Locate the cell with the specified text and output its (X, Y) center coordinate. 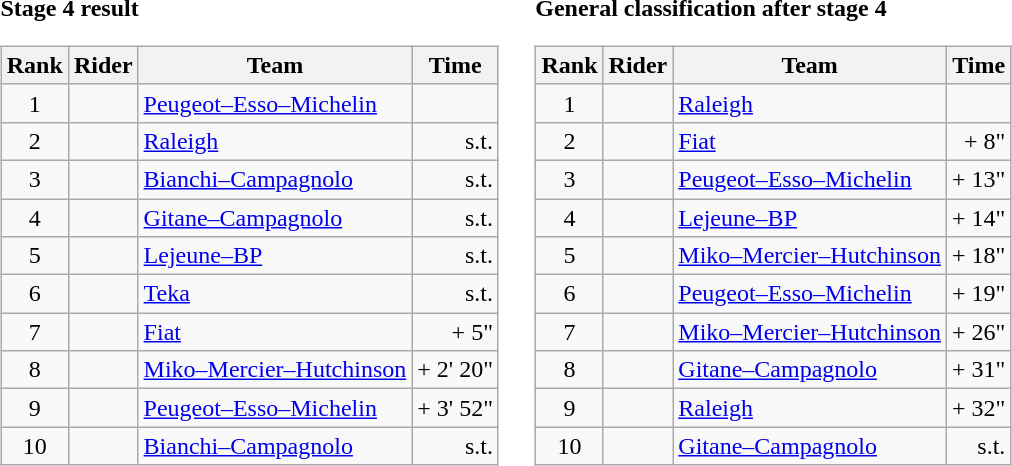
+ 3' 52" (456, 408)
+ 14" (978, 217)
+ 26" (978, 332)
+ 5" (456, 332)
+ 19" (978, 294)
+ 8" (978, 141)
Teka (275, 294)
+ 2' 20" (456, 370)
+ 31" (978, 370)
+ 18" (978, 256)
+ 32" (978, 408)
+ 13" (978, 179)
